Return (x, y) of the center of cell containing provided text 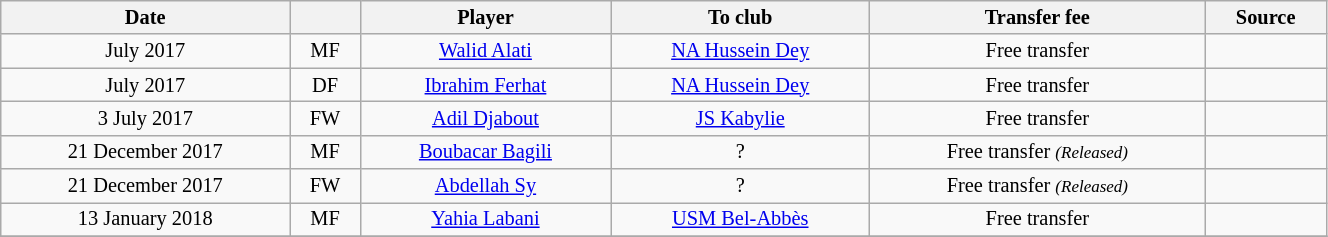
Yahia Labani (485, 219)
Player (485, 17)
Boubacar Bagili (485, 152)
Walid Alati (485, 51)
Transfer fee (1038, 17)
USM Bel-Abbès (740, 219)
Adil Djabout (485, 118)
13 January 2018 (146, 219)
Abdellah Sy (485, 186)
Date (146, 17)
JS Kabylie (740, 118)
Source (1266, 17)
DF (326, 85)
Ibrahim Ferhat (485, 85)
To club (740, 17)
3 July 2017 (146, 118)
